Output the (x, y) coordinate of the center of the cell containing the given text.  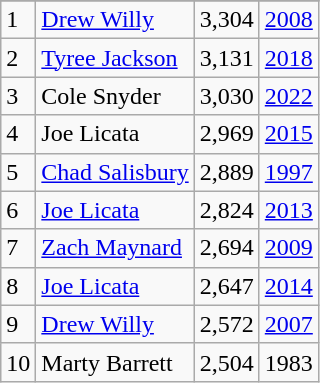
2,824 (226, 210)
2022 (288, 96)
6 (18, 210)
4 (18, 134)
5 (18, 172)
Chad Salisbury (115, 172)
2014 (288, 286)
7 (18, 248)
2,969 (226, 134)
Cole Snyder (115, 96)
9 (18, 324)
1983 (288, 362)
3,030 (226, 96)
3 (18, 96)
8 (18, 286)
3,304 (226, 20)
1997 (288, 172)
2 (18, 58)
2,694 (226, 248)
Marty Barrett (115, 362)
2007 (288, 324)
2009 (288, 248)
2013 (288, 210)
Zach Maynard (115, 248)
2,889 (226, 172)
2008 (288, 20)
2,647 (226, 286)
Tyree Jackson (115, 58)
3,131 (226, 58)
2,504 (226, 362)
10 (18, 362)
2015 (288, 134)
1 (18, 20)
2018 (288, 58)
2,572 (226, 324)
